Return the [X, Y] coordinate for the center point of the cell that contains the specified text.  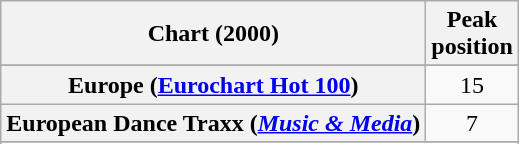
15 [472, 85]
Europe (Eurochart Hot 100) [214, 85]
European Dance Traxx (Music & Media) [214, 123]
Peakposition [472, 34]
7 [472, 123]
Chart (2000) [214, 34]
